Return [X, Y] of the center of cell containing provided text 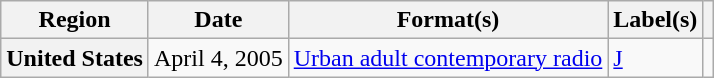
J [656, 58]
Urban adult contemporary radio [448, 58]
Format(s) [448, 20]
Date [218, 20]
United States [75, 58]
Region [75, 20]
Label(s) [656, 20]
April 4, 2005 [218, 58]
